Extract the (X, Y) coordinate from the center of the cell holding the provided text.  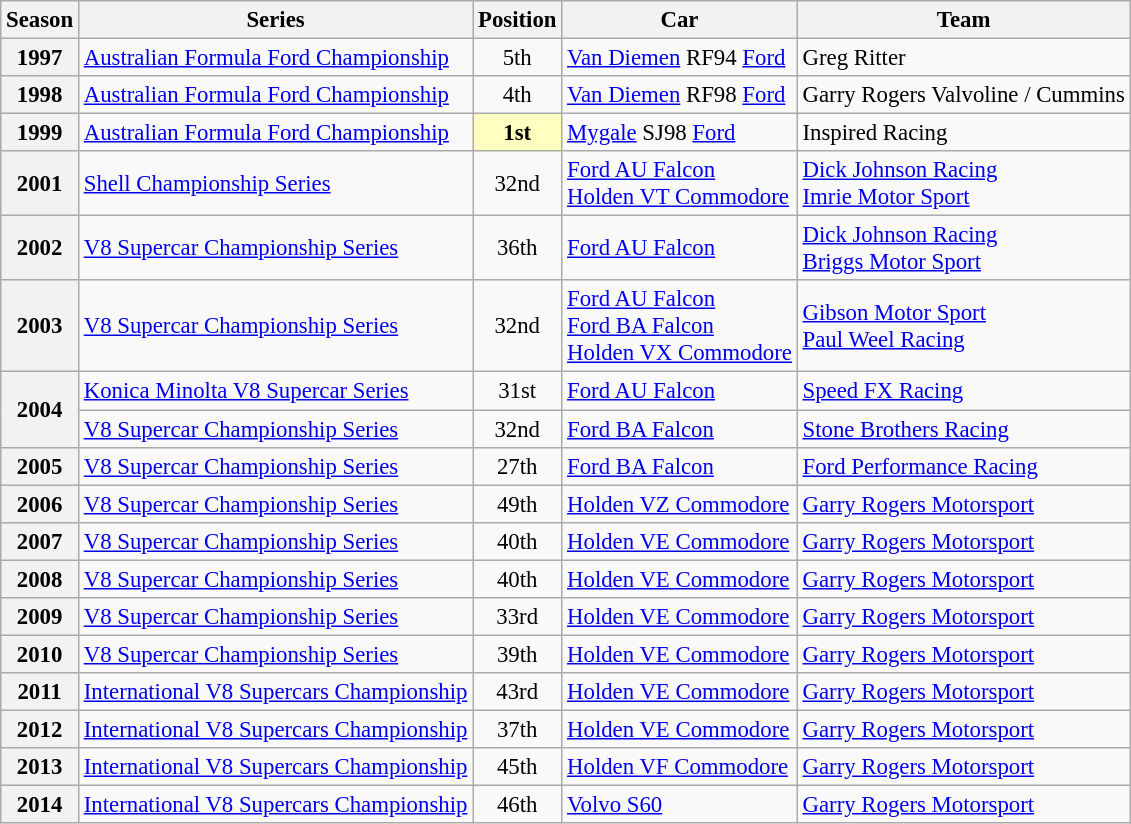
31st (518, 391)
Car (680, 20)
Dick Johnson RacingImrie Motor Sport (964, 184)
2006 (40, 504)
Dick Johnson RacingBriggs Motor Sport (964, 248)
Shell Championship Series (275, 184)
2008 (40, 579)
Volvo S60 (680, 805)
36th (518, 248)
4th (518, 95)
Gibson Motor Sport Paul Weel Racing (964, 326)
2014 (40, 805)
43rd (518, 692)
Position (518, 20)
46th (518, 805)
Van Diemen RF98 Ford (680, 95)
Ford AU FalconHolden VT Commodore (680, 184)
1998 (40, 95)
Konica Minolta V8 Supercar Series (275, 391)
2013 (40, 767)
Holden VF Commodore (680, 767)
Holden VZ Commodore (680, 504)
Van Diemen RF94 Ford (680, 58)
Team (964, 20)
Garry Rogers Valvoline / Cummins (964, 95)
1997 (40, 58)
39th (518, 654)
45th (518, 767)
Ford Performance Racing (964, 466)
2012 (40, 729)
27th (518, 466)
2005 (40, 466)
Speed FX Racing (964, 391)
1999 (40, 133)
2002 (40, 248)
Greg Ritter (964, 58)
Ford AU Falcon Ford BA FalconHolden VX Commodore (680, 326)
Series (275, 20)
33rd (518, 617)
49th (518, 504)
37th (518, 729)
2003 (40, 326)
2009 (40, 617)
Inspired Racing (964, 133)
Stone Brothers Racing (964, 429)
2001 (40, 184)
5th (518, 58)
2007 (40, 541)
2010 (40, 654)
2004 (40, 410)
Mygale SJ98 Ford (680, 133)
Season (40, 20)
1st (518, 133)
2011 (40, 692)
